Search for the cell housing the specified text and yield its (x, y) center coordinate. 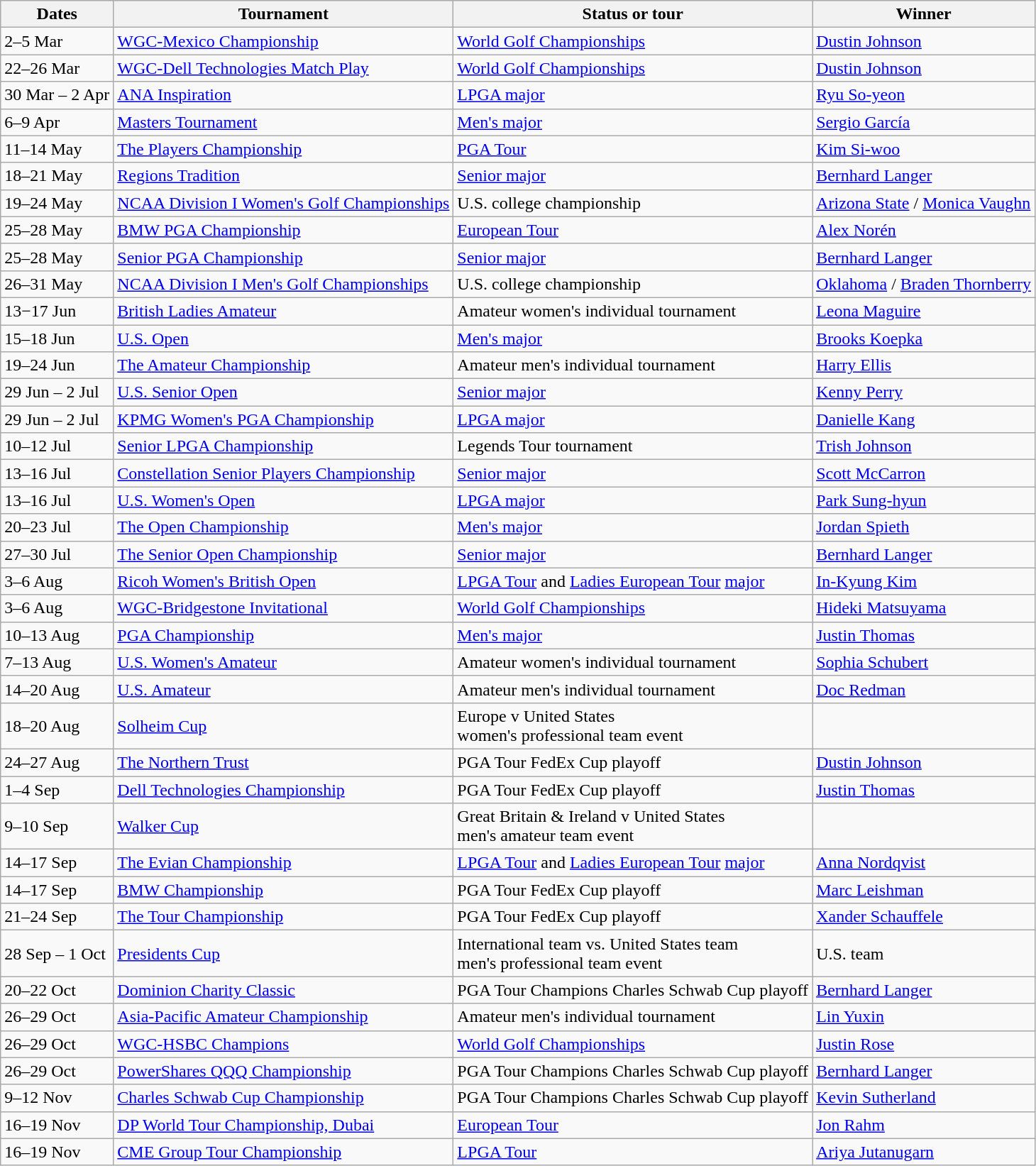
22–26 Mar (57, 68)
Masters Tournament (284, 122)
Dates (57, 14)
Jordan Spieth (924, 527)
PGA Championship (284, 635)
Solheim Cup (284, 725)
U.S. Amateur (284, 689)
WGC-Bridgestone Invitational (284, 608)
Oklahoma / Braden Thornberry (924, 284)
26–31 May (57, 284)
Justin Rose (924, 1044)
Kenny Perry (924, 392)
Sergio García (924, 122)
PowerShares QQQ Championship (284, 1071)
U.S. Open (284, 339)
NCAA Division I Men's Golf Championships (284, 284)
KPMG Women's PGA Championship (284, 419)
28 Sep – 1 Oct (57, 954)
Walker Cup (284, 826)
The Tour Championship (284, 917)
U.S. Women's Amateur (284, 662)
19–24 Jun (57, 365)
10–13 Aug (57, 635)
The Open Championship (284, 527)
WGC-Mexico Championship (284, 41)
In-Kyung Kim (924, 581)
18–21 May (57, 176)
13−17 Jun (57, 311)
Dominion Charity Classic (284, 990)
1–4 Sep (57, 790)
PGA Tour (633, 149)
Anna Nordqvist (924, 863)
BMW PGA Championship (284, 230)
BMW Championship (284, 890)
The Amateur Championship (284, 365)
Asia-Pacific Amateur Championship (284, 1017)
Hideki Matsuyama (924, 608)
30 Mar – 2 Apr (57, 95)
Sophia Schubert (924, 662)
19–24 May (57, 203)
Lin Yuxin (924, 1017)
British Ladies Amateur (284, 311)
2–5 Mar (57, 41)
The Senior Open Championship (284, 554)
Senior PGA Championship (284, 257)
Alex Norén (924, 230)
WGC-HSBC Champions (284, 1044)
U.S. Women's Open (284, 500)
The Players Championship (284, 149)
U.S. team (924, 954)
WGC-Dell Technologies Match Play (284, 68)
27–30 Jul (57, 554)
Great Britain & Ireland v United Statesmen's amateur team event (633, 826)
Senior LPGA Championship (284, 446)
24–27 Aug (57, 762)
Winner (924, 14)
Leona Maguire (924, 311)
Xander Schauffele (924, 917)
Scott McCarron (924, 473)
10–12 Jul (57, 446)
11–14 May (57, 149)
Ariya Jutanugarn (924, 1152)
CME Group Tour Championship (284, 1152)
Regions Tradition (284, 176)
Marc Leishman (924, 890)
ANA Inspiration (284, 95)
9–10 Sep (57, 826)
DP World Tour Championship, Dubai (284, 1125)
Constellation Senior Players Championship (284, 473)
9–12 Nov (57, 1098)
U.S. Senior Open (284, 392)
The Evian Championship (284, 863)
Ricoh Women's British Open (284, 581)
NCAA Division I Women's Golf Championships (284, 203)
Tournament (284, 14)
International team vs. United States teammen's professional team event (633, 954)
Status or tour (633, 14)
Arizona State / Monica Vaughn (924, 203)
18–20 Aug (57, 725)
Legends Tour tournament (633, 446)
LPGA Tour (633, 1152)
Dell Technologies Championship (284, 790)
Danielle Kang (924, 419)
Ryu So-yeon (924, 95)
7–13 Aug (57, 662)
The Northern Trust (284, 762)
Presidents Cup (284, 954)
Harry Ellis (924, 365)
6–9 Apr (57, 122)
Jon Rahm (924, 1125)
20–22 Oct (57, 990)
14–20 Aug (57, 689)
Brooks Koepka (924, 339)
Charles Schwab Cup Championship (284, 1098)
Europe v United Stateswomen's professional team event (633, 725)
20–23 Jul (57, 527)
Kim Si-woo (924, 149)
15–18 Jun (57, 339)
Doc Redman (924, 689)
Kevin Sutherland (924, 1098)
Trish Johnson (924, 446)
Park Sung-hyun (924, 500)
21–24 Sep (57, 917)
